Return the (x, y) coordinate for the center point of the cell that contains the specified text.  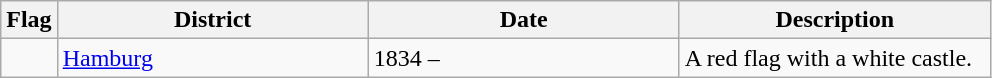
Description (834, 20)
Date (524, 20)
District (212, 20)
Flag (29, 20)
A red flag with a white castle. (834, 58)
Hamburg (212, 58)
1834 – (524, 58)
